Pinpoint the cell where the given text exists, returning its [x, y] midpoint coordinate. 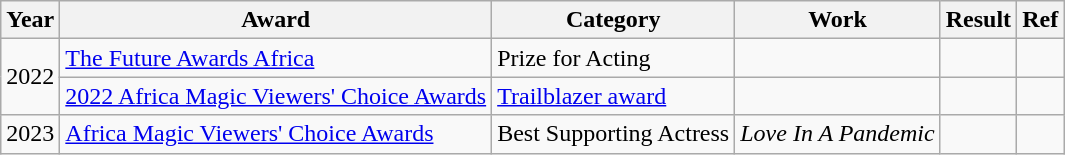
Ref [1040, 20]
Award [276, 20]
Best Supporting Actress [614, 134]
Prize for Acting [614, 58]
The Future Awards Africa [276, 58]
Trailblazer award [614, 96]
2022 Africa Magic Viewers' Choice Awards [276, 96]
Work [838, 20]
Africa Magic Viewers' Choice Awards [276, 134]
Category [614, 20]
Love In A Pandemic [838, 134]
2023 [30, 134]
Year [30, 20]
2022 [30, 77]
Result [978, 20]
